Return the (X, Y) coordinate for the center point of the cell that contains the specified text.  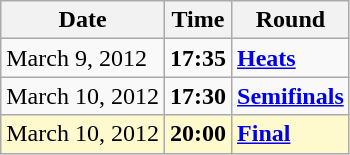
Time (198, 20)
Date (83, 20)
Final (291, 134)
Semifinals (291, 96)
Heats (291, 58)
20:00 (198, 134)
March 9, 2012 (83, 58)
Round (291, 20)
17:35 (198, 58)
17:30 (198, 96)
